Locate the cell with the specified text and output its [X, Y] center coordinate. 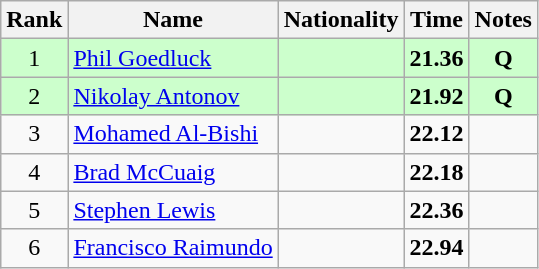
5 [34, 210]
6 [34, 248]
Brad McCuaig [173, 172]
Time [436, 20]
Notes [503, 20]
21.92 [436, 96]
1 [34, 58]
Nationality [341, 20]
Phil Goedluck [173, 58]
22.36 [436, 210]
Francisco Raimundo [173, 248]
22.94 [436, 248]
4 [34, 172]
3 [34, 134]
Stephen Lewis [173, 210]
22.12 [436, 134]
Nikolay Antonov [173, 96]
22.18 [436, 172]
2 [34, 96]
Mohamed Al-Bishi [173, 134]
Name [173, 20]
Rank [34, 20]
21.36 [436, 58]
